Capture the cell that displays the provided text and extract its (x, y) central coordinate. 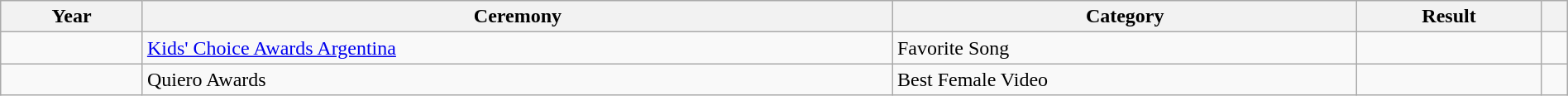
Best Female Video (1125, 79)
Result (1449, 17)
Year (72, 17)
Kids' Choice Awards Argentina (518, 48)
Favorite Song (1125, 48)
Ceremony (518, 17)
Quiero Awards (518, 79)
Category (1125, 17)
